Determine the (x, y) coordinate at the center of the cell enclosing the given text.  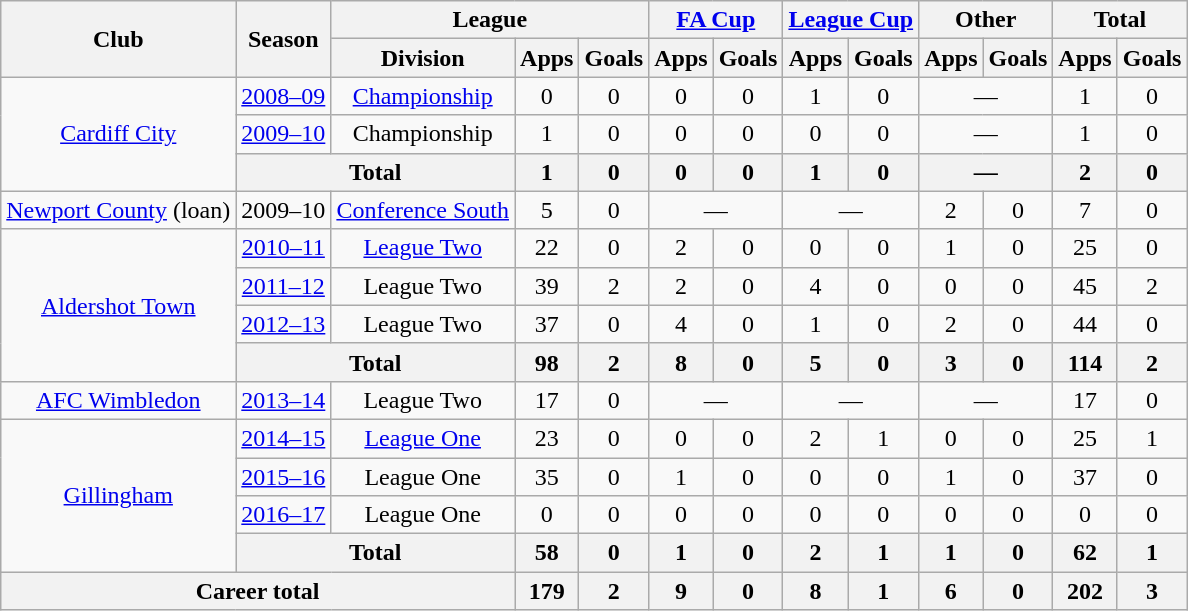
22 (547, 248)
Aldershot Town (118, 305)
9 (681, 591)
62 (1085, 553)
2015–16 (284, 477)
114 (1085, 362)
Cardiff City (118, 134)
Newport County (loan) (118, 210)
2011–12 (284, 286)
2012–13 (284, 324)
2013–14 (284, 400)
45 (1085, 286)
98 (547, 362)
2014–15 (284, 438)
2008–09 (284, 96)
2010–11 (284, 248)
Gillingham (118, 495)
35 (547, 477)
202 (1085, 591)
58 (547, 553)
39 (547, 286)
23 (547, 438)
7 (1085, 210)
Conference South (423, 210)
AFC Wimbledon (118, 400)
League Cup (851, 20)
Other (986, 20)
Division (423, 58)
6 (951, 591)
Club (118, 39)
2016–17 (284, 515)
179 (547, 591)
FA Cup (716, 20)
44 (1085, 324)
Career total (258, 591)
League (490, 20)
Season (284, 39)
